Scan for the cell matching the given text and deliver its [x, y] coordinate at center. 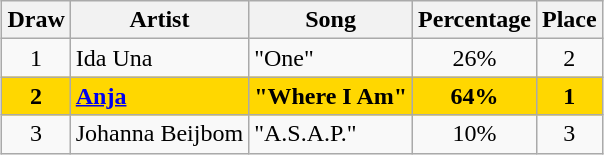
Draw [36, 20]
Johanna Beijbom [159, 134]
Anja [159, 96]
64% [475, 96]
"A.S.A.P." [331, 134]
Ida Una [159, 58]
"One" [331, 58]
Artist [159, 20]
Place [569, 20]
Percentage [475, 20]
10% [475, 134]
26% [475, 58]
Song [331, 20]
"Where I Am" [331, 96]
